Search for the cell housing the specified text and yield its [X, Y] center coordinate. 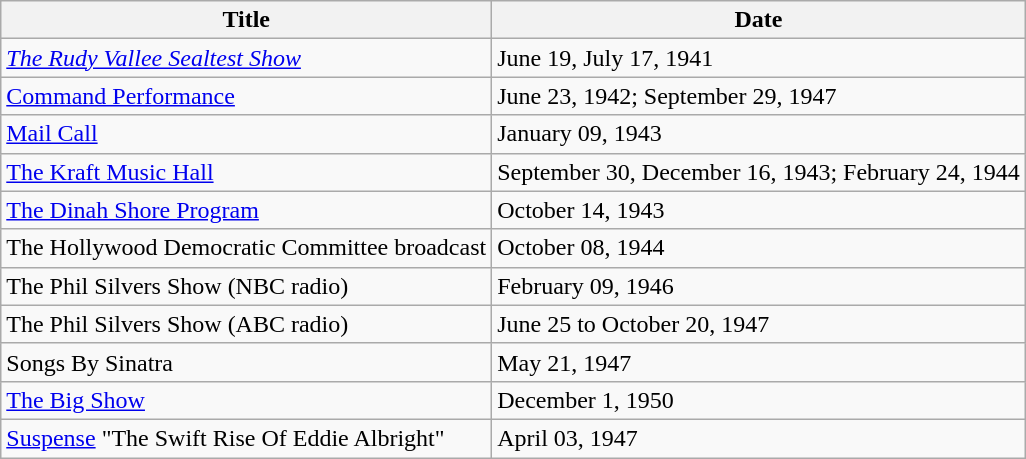
The Rudy Vallee Sealtest Show [246, 58]
June 25 to October 20, 1947 [759, 324]
October 14, 1943 [759, 210]
Suspense "The Swift Rise Of Eddie Albright" [246, 438]
December 1, 1950 [759, 400]
Songs By Sinatra [246, 362]
Command Performance [246, 96]
Title [246, 20]
September 30, December 16, 1943; February 24, 1944 [759, 172]
June 19, July 17, 1941 [759, 58]
February 09, 1946 [759, 286]
The Kraft Music Hall [246, 172]
Mail Call [246, 134]
April 03, 1947 [759, 438]
The Hollywood Democratic Committee broadcast [246, 248]
The Big Show [246, 400]
The Dinah Shore Program [246, 210]
The Phil Silvers Show (NBC radio) [246, 286]
The Phil Silvers Show (ABC radio) [246, 324]
Date [759, 20]
October 08, 1944 [759, 248]
January 09, 1943 [759, 134]
June 23, 1942; September 29, 1947 [759, 96]
May 21, 1947 [759, 362]
